Scan for the cell matching the given text and deliver its [x, y] coordinate at center. 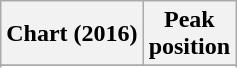
Chart (2016) [72, 34]
Peakposition [189, 34]
